Detect which cell encompasses the target text, then output its (x, y) center coordinate. 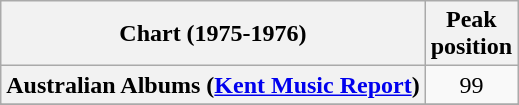
Chart (1975-1976) (213, 34)
Australian Albums (Kent Music Report) (213, 85)
Peakposition (471, 34)
99 (471, 85)
